Determine the [x, y] coordinate at the center of the cell enclosing the given text.  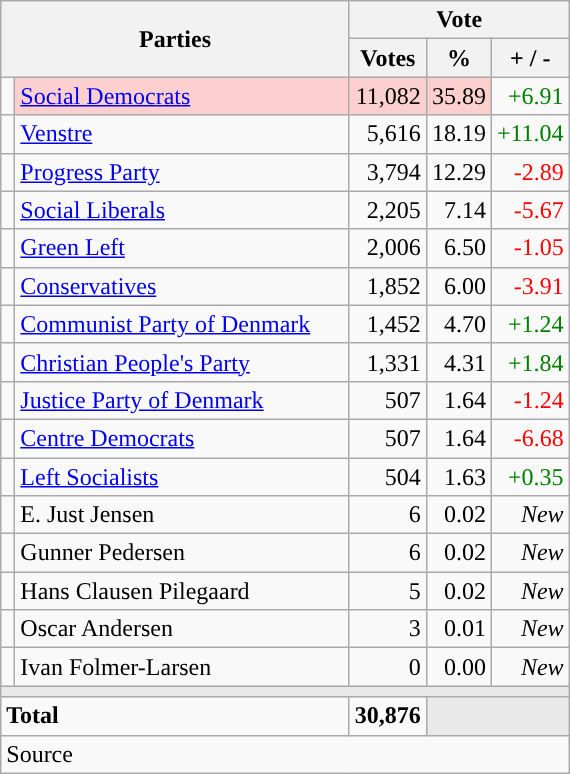
6.00 [458, 286]
4.31 [458, 362]
11,082 [388, 96]
+1.84 [530, 362]
Votes [388, 58]
6.50 [458, 248]
-1.24 [530, 400]
18.19 [458, 134]
-1.05 [530, 248]
5,616 [388, 134]
Ivan Folmer-Larsen [182, 667]
1,452 [388, 324]
Conservatives [182, 286]
Hans Clausen Pilegaard [182, 591]
+6.91 [530, 96]
2,006 [388, 248]
E. Just Jensen [182, 515]
504 [388, 477]
-5.67 [530, 210]
-6.68 [530, 438]
12.29 [458, 172]
Oscar Andersen [182, 629]
2,205 [388, 210]
Centre Democrats [182, 438]
0 [388, 667]
4.70 [458, 324]
% [458, 58]
Gunner Pedersen [182, 553]
3,794 [388, 172]
Justice Party of Denmark [182, 400]
3 [388, 629]
Social Liberals [182, 210]
+0.35 [530, 477]
Progress Party [182, 172]
+11.04 [530, 134]
Source [285, 754]
7.14 [458, 210]
+ / - [530, 58]
Total [176, 716]
Green Left [182, 248]
Social Democrats [182, 96]
Communist Party of Denmark [182, 324]
-2.89 [530, 172]
1,331 [388, 362]
Christian People's Party [182, 362]
5 [388, 591]
Vote [459, 20]
0.00 [458, 667]
1.63 [458, 477]
30,876 [388, 716]
+1.24 [530, 324]
0.01 [458, 629]
-3.91 [530, 286]
Venstre [182, 134]
Left Socialists [182, 477]
1,852 [388, 286]
Parties [176, 39]
35.89 [458, 96]
